Detect which cell encompasses the target text, then output its [X, Y] center coordinate. 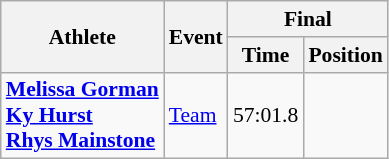
Position [345, 55]
57:01.8 [266, 116]
Athlete [82, 36]
Melissa GormanKy HurstRhys Mainstone [82, 116]
Team [196, 116]
Event [196, 36]
Final [308, 19]
Time [266, 55]
